Locate the cell with the specified text and output its [X, Y] center coordinate. 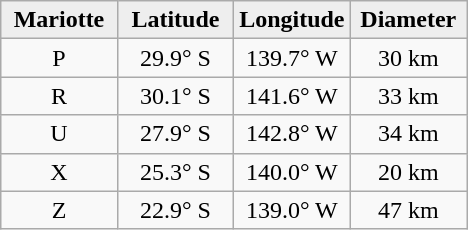
25.3° S [175, 172]
20 km [408, 172]
140.0° W [292, 172]
141.6° W [292, 96]
142.8° W [292, 134]
X [59, 172]
Mariotte [59, 20]
139.7° W [292, 58]
Longitude [292, 20]
Z [59, 210]
Diameter [408, 20]
30.1° S [175, 96]
22.9° S [175, 210]
47 km [408, 210]
34 km [408, 134]
Latitude [175, 20]
27.9° S [175, 134]
P [59, 58]
U [59, 134]
33 km [408, 96]
29.9° S [175, 58]
30 km [408, 58]
R [59, 96]
139.0° W [292, 210]
